Identify which cell holds the provided text, then report its [X, Y] central coordinate. 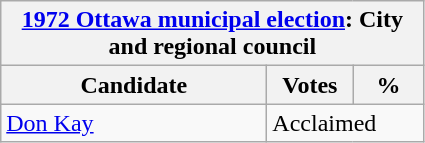
1972 Ottawa municipal election: City and regional council [212, 34]
% [388, 85]
Acclaimed [346, 123]
Votes [310, 85]
Candidate [134, 85]
Don Kay [134, 123]
